Determine the [x, y] coordinate at the center of the cell enclosing the given text.  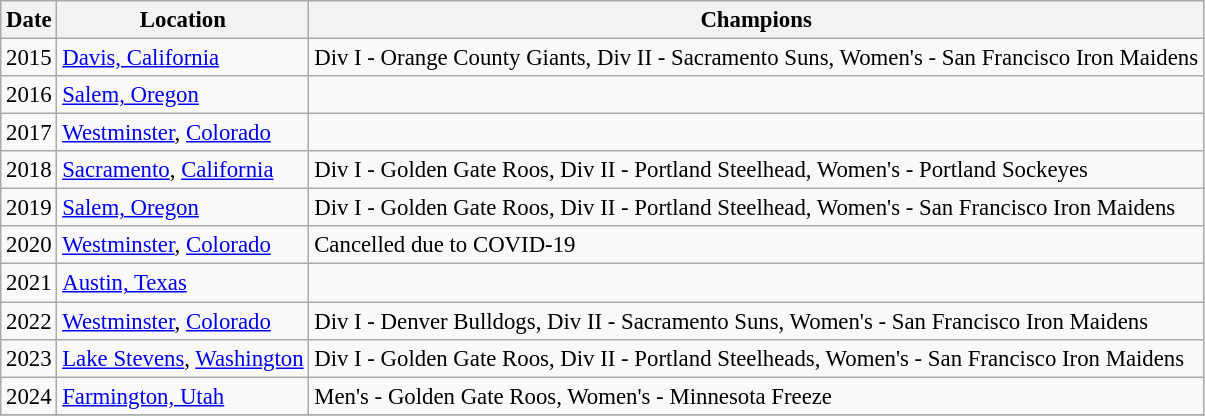
2017 [29, 133]
Farmington, Utah [183, 396]
2024 [29, 396]
2021 [29, 283]
2019 [29, 208]
Champions [756, 20]
Lake Stevens, Washington [183, 358]
2022 [29, 321]
2018 [29, 170]
Sacramento, California [183, 170]
Div I - Golden Gate Roos, Div II - Portland Steelhead, Women's - San Francisco Iron Maidens [756, 208]
Div I - Denver Bulldogs, Div II - Sacramento Suns, Women's - San Francisco Iron Maidens [756, 321]
Div I - Golden Gate Roos, Div II - Portland Steelheads, Women's - San Francisco Iron Maidens [756, 358]
2015 [29, 58]
Div I - Orange County Giants, Div II - Sacramento Suns, Women's - San Francisco Iron Maidens [756, 58]
Location [183, 20]
2020 [29, 245]
Men's - Golden Gate Roos, Women's - Minnesota Freeze [756, 396]
Div I - Golden Gate Roos, Div II - Portland Steelhead, Women's - Portland Sockeyes [756, 170]
2016 [29, 95]
Davis, California [183, 58]
Cancelled due to COVID-19 [756, 245]
2023 [29, 358]
Date [29, 20]
Austin, Texas [183, 283]
